Return (X, Y) of the center of cell containing provided text 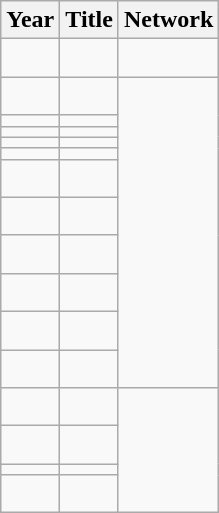
Year (30, 20)
Title (90, 20)
Network (168, 20)
